Pinpoint the cell where the given text exists, returning its (x, y) midpoint coordinate. 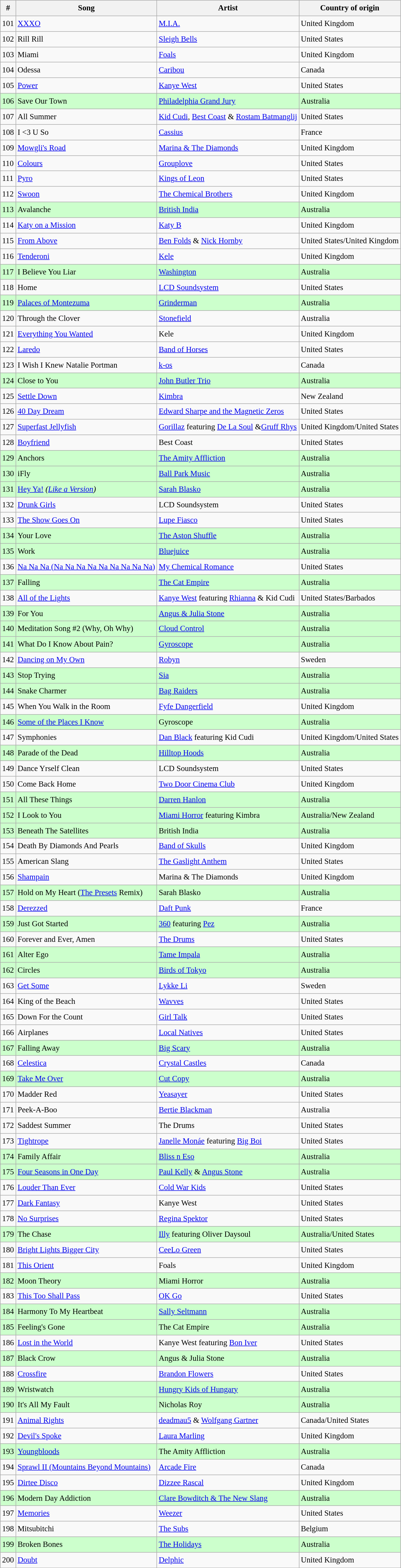
173 (8, 1141)
109 (8, 148)
121 (8, 334)
152 (8, 815)
Through the Clover (87, 319)
184 (8, 1312)
Pyro (87, 179)
Katy on a Mission (87, 225)
40 Day Dream (87, 412)
119 (8, 303)
All Summer (87, 116)
Dark Fantasy (87, 1203)
154 (8, 846)
Bright Lights Bigger City (87, 1250)
171 (8, 1110)
158 (8, 909)
Snake Charmer (87, 691)
Laredo (87, 349)
138 (8, 598)
143 (8, 676)
Close to You (87, 380)
195 (8, 1482)
Big Scary (228, 1048)
Brandon Flowers (228, 1374)
200 (8, 1560)
Rill Rill (87, 40)
Madder Red (87, 1094)
Illy featuring Oliver Daysoul (228, 1234)
Country of origin (350, 8)
Louder Than Ever (87, 1188)
This Too Shall Pass (87, 1296)
Tightrope (87, 1141)
156 (8, 877)
I Look to You (87, 815)
United States/United Kingdom (350, 241)
179 (8, 1234)
Weezer (228, 1514)
148 (8, 753)
166 (8, 1033)
Falling (87, 582)
114 (8, 225)
Palaces of Montezuma (87, 303)
360 featuring Pez (228, 924)
Shampain (87, 877)
134 (8, 536)
Everything You Wanted (87, 334)
105 (8, 86)
New Zealand (350, 396)
I Wish I Knew Natalie Portman (87, 365)
169 (8, 1079)
168 (8, 1064)
Girl Talk (228, 1017)
Down For the Count (87, 1017)
139 (8, 613)
132 (8, 505)
124 (8, 380)
Drunk Girls (87, 505)
153 (8, 831)
Beneath The Satellites (87, 831)
113 (8, 210)
180 (8, 1250)
Feeling's Gone (87, 1327)
The Aston Shuffle (228, 536)
Come Back Home (87, 784)
Work (87, 552)
M.I.A. (228, 24)
Save Our Town (87, 101)
187 (8, 1358)
Youngbloods (87, 1451)
146 (8, 722)
Anchors (87, 458)
196 (8, 1498)
Lykke Li (228, 986)
188 (8, 1374)
Mitsubitchi (87, 1529)
Gorillaz featuring De La Soul &Gruff Rhys (228, 427)
All These Things (87, 800)
Mowgli's Road (87, 148)
151 (8, 800)
OK Go (228, 1296)
This Orient (87, 1265)
Ben Folds & Nick Hornby (228, 241)
Local Natives (228, 1033)
Edward Sharpe and the Magnetic Zeros (228, 412)
Dizzee Rascal (228, 1482)
Falling Away (87, 1048)
Colours (87, 164)
118 (8, 288)
Hilltop Hoods (228, 753)
Laura Marling (228, 1436)
Some of the Places I Know (87, 722)
129 (8, 458)
190 (8, 1405)
Bliss n Eso (228, 1157)
Kings of Leon (228, 179)
159 (8, 924)
Fyfe Dangerfield (228, 706)
Miami Horror (228, 1281)
Song (87, 8)
185 (8, 1327)
Crossfire (87, 1374)
Just Got Started (87, 924)
Delphic (228, 1560)
Take Me Over (87, 1079)
Clare Bowditch & The New Slang (228, 1498)
Celestica (87, 1064)
Hey Ya! (Like a Version) (87, 489)
Black Crow (87, 1358)
Peek-A-Boo (87, 1110)
115 (8, 241)
192 (8, 1436)
175 (8, 1172)
Sprawl II (Mountains Beyond Mountains) (87, 1467)
108 (8, 132)
The Subs (228, 1529)
Swoon (87, 194)
Crystal Castles (228, 1064)
When You Walk in the Room (87, 706)
The Chemical Brothers (228, 194)
Tame Impala (228, 955)
The Holidays (228, 1545)
Grinderman (228, 303)
157 (8, 893)
Kid Cudi, Best Coast & Rostam Batmanglij (228, 116)
Family Affair (87, 1157)
177 (8, 1203)
Wavves (228, 1001)
197 (8, 1514)
Birds of Tokyo (228, 970)
110 (8, 164)
Janelle Monáe featuring Big Boi (228, 1141)
104 (8, 70)
John Butler Trio (228, 380)
For You (87, 613)
Tenderoni (87, 256)
199 (8, 1545)
Your Love (87, 536)
The Chase (87, 1234)
From Above (87, 241)
Odessa (87, 70)
Ball Park Music (228, 474)
Parade of the Dead (87, 753)
Dance Yrself Clean (87, 769)
Dirtee Disco (87, 1482)
Artist (228, 8)
144 (8, 691)
Sleigh Bells (228, 40)
Two Door Cinema Club (228, 784)
I Believe You Liar (87, 272)
Dancing on My Own (87, 660)
Get Some (87, 986)
Symphonies (87, 737)
Animal Rights (87, 1421)
deadmau5 & Wolfgang Gartner (228, 1421)
Wristwatch (87, 1390)
Alter Ego (87, 955)
189 (8, 1390)
123 (8, 365)
191 (8, 1421)
Arcade Fire (228, 1467)
Superfast Jellyfish (87, 427)
Four Seasons in One Day (87, 1172)
Na Na Na (Na Na Na Na Na Na Na Na Na) (87, 567)
136 (8, 567)
141 (8, 645)
Best Coast (228, 443)
Washington (228, 272)
Devil's Spoke (87, 1436)
149 (8, 769)
130 (8, 474)
# (8, 8)
101 (8, 24)
Caribou (228, 70)
164 (8, 1001)
176 (8, 1188)
198 (8, 1529)
111 (8, 179)
k-os (228, 365)
122 (8, 349)
162 (8, 970)
Doubt (87, 1560)
172 (8, 1125)
135 (8, 552)
Modern Day Addiction (87, 1498)
Bertie Blackman (228, 1110)
Stop Trying (87, 676)
Stonefield (228, 319)
Yeasayer (228, 1094)
Lost in the World (87, 1343)
140 (8, 629)
145 (8, 706)
Miami (87, 55)
Cassius (228, 132)
126 (8, 412)
Airplanes (87, 1033)
United States/Barbados (350, 598)
Circles (87, 970)
I <3 U So (87, 132)
Dan Black featuring Kid Cudi (228, 737)
Darren Hanlon (228, 800)
The Show Goes On (87, 520)
142 (8, 660)
120 (8, 319)
Australia/New Zealand (350, 815)
Regina Spektor (228, 1218)
Sally Seltmann (228, 1312)
167 (8, 1048)
Miami Horror featuring Kimbra (228, 815)
Grouplove (228, 164)
All of the Lights (87, 598)
178 (8, 1218)
Sia (228, 676)
Memories (87, 1514)
What Do I Know About Pain? (87, 645)
194 (8, 1467)
Hungry Kids of Hungary (228, 1390)
186 (8, 1343)
147 (8, 737)
Moon Theory (87, 1281)
Nicholas Roy (228, 1405)
183 (8, 1296)
Paul Kelly & Angus Stone (228, 1172)
Cold War Kids (228, 1188)
Bag Raiders (228, 691)
107 (8, 116)
161 (8, 955)
102 (8, 40)
Cloud Control (228, 629)
170 (8, 1094)
Lupe Fiasco (228, 520)
Bluejuice (228, 552)
116 (8, 256)
193 (8, 1451)
American Slang (87, 861)
Daft Punk (228, 909)
150 (8, 784)
182 (8, 1281)
Hold on My Heart (The Presets Remix) (87, 893)
Power (87, 86)
Death By Diamonds And Pearls (87, 846)
181 (8, 1265)
Canada/United States (350, 1421)
Boyfriend (87, 443)
106 (8, 101)
Broken Bones (87, 1545)
CeeLo Green (228, 1250)
155 (8, 861)
127 (8, 427)
King of the Beach (87, 1001)
Home (87, 288)
No Surprises (87, 1218)
Philadelphia Grand Jury (228, 101)
XXXO (87, 24)
117 (8, 272)
Band of Skulls (228, 846)
Katy B (228, 225)
iFly (87, 474)
Belgium (350, 1529)
112 (8, 194)
My Chemical Romance (228, 567)
165 (8, 1017)
Meditation Song #2 (Why, Oh Why) (87, 629)
174 (8, 1157)
Kimbra (228, 396)
Forever and Ever, Amen (87, 939)
It's All My Fault (87, 1405)
137 (8, 582)
125 (8, 396)
160 (8, 939)
Harmony To My Heartbeat (87, 1312)
Avalanche (87, 210)
Kanye West featuring Rhianna & Kid Cudi (228, 598)
Settle Down (87, 396)
103 (8, 55)
Australia/United States (350, 1234)
Cut Copy (228, 1079)
The Gaslight Anthem (228, 861)
133 (8, 520)
Kanye West featuring Bon Iver (228, 1343)
163 (8, 986)
Derezzed (87, 909)
Band of Horses (228, 349)
Robyn (228, 660)
131 (8, 489)
128 (8, 443)
Saddest Summer (87, 1125)
